Output the (X, Y) coordinate of the center of the cell containing the given text.  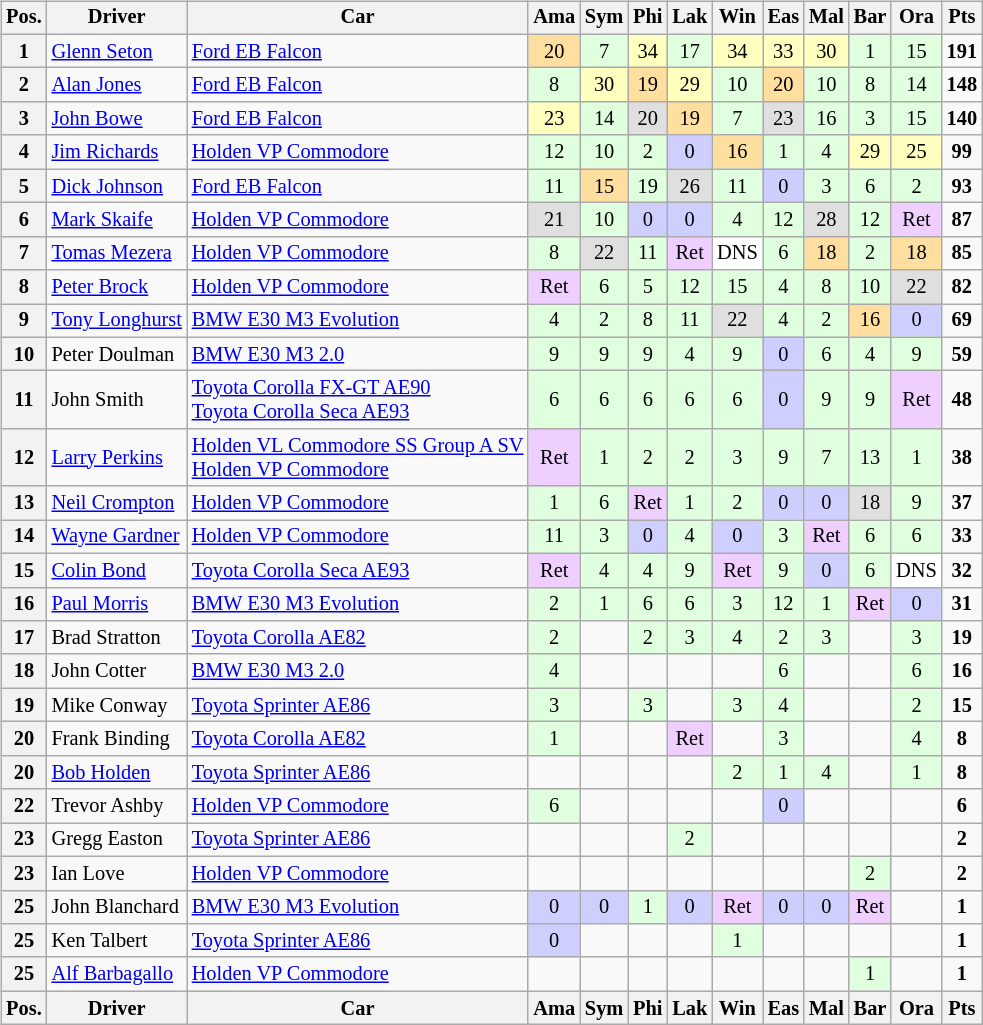
Tony Longhurst (117, 321)
32 (962, 570)
140 (962, 119)
Larry Perkins (117, 458)
Trevor Ashby (117, 806)
59 (962, 354)
38 (962, 458)
Frank Binding (117, 739)
John Blanchard (117, 907)
Mark Skaife (117, 220)
Gregg Easton (117, 840)
Peter Doulman (117, 354)
Alan Jones (117, 85)
82 (962, 287)
191 (962, 51)
31 (962, 604)
28 (826, 220)
148 (962, 85)
99 (962, 152)
Toyota Corolla Seca AE93 (358, 570)
Ian Love (117, 873)
93 (962, 186)
Dick Johnson (117, 186)
26 (690, 186)
Wayne Gardner (117, 537)
Colin Bond (117, 570)
John Bowe (117, 119)
Brad Stratton (117, 638)
John Cotter (117, 671)
Toyota Corolla FX-GT AE90 Toyota Corolla Seca AE93 (358, 400)
Ken Talbert (117, 941)
Alf Barbagallo (117, 974)
21 (554, 220)
69 (962, 321)
Jim Richards (117, 152)
Tomas Mezera (117, 253)
Mike Conway (117, 705)
48 (962, 400)
Bob Holden (117, 772)
Peter Brock (117, 287)
Glenn Seton (117, 51)
87 (962, 220)
John Smith (117, 400)
85 (962, 253)
Neil Crompton (117, 503)
37 (962, 503)
Holden VL Commodore SS Group A SV Holden VP Commodore (358, 458)
Paul Morris (117, 604)
